Output the [X, Y] coordinate of the center of the cell containing the given text.  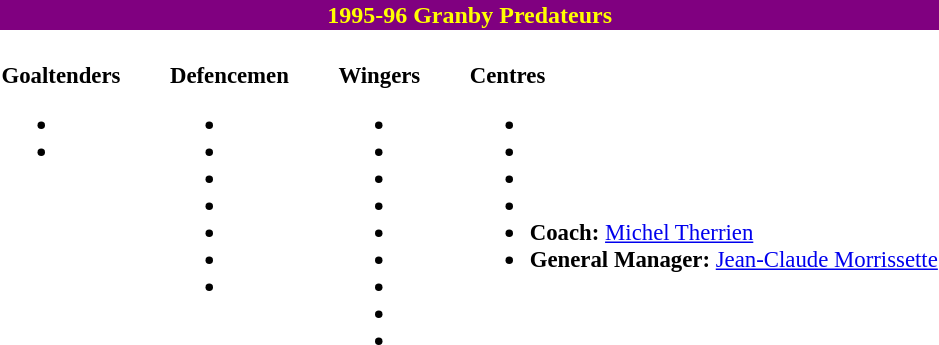
1995-96 Granby Predateurs [470, 15]
